For the text-containing cell, return its midpoint in [x, y] coordinate format. 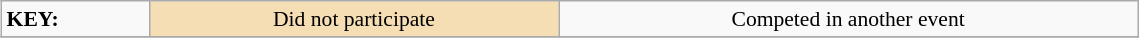
Did not participate [354, 19]
KEY: [76, 19]
Competed in another event [848, 19]
